Detect which cell encompasses the target text, then output its (x, y) center coordinate. 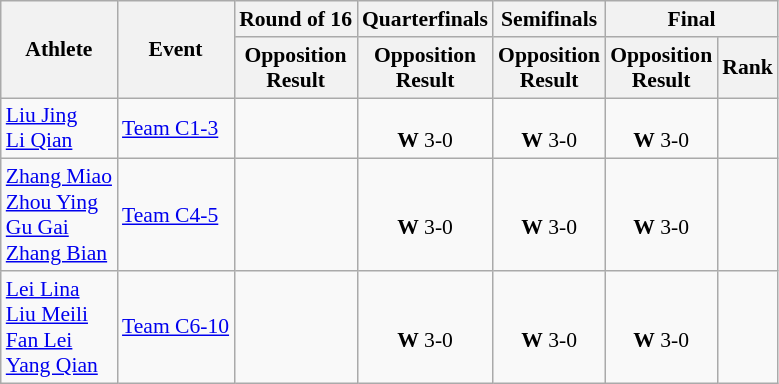
Athlete (59, 50)
Team C1-3 (176, 128)
Round of 16 (296, 19)
Event (176, 50)
Final (692, 19)
Liu JingLi Qian (59, 128)
Lei LinaLiu MeiliFan LeiYang Qian (59, 327)
Rank (748, 68)
Quarterfinals (425, 19)
Team C6-10 (176, 327)
Team C4-5 (176, 215)
Semifinals (549, 19)
Zhang MiaoZhou YingGu GaiZhang Bian (59, 215)
